Pinpoint the cell where the given text exists, returning its (X, Y) midpoint coordinate. 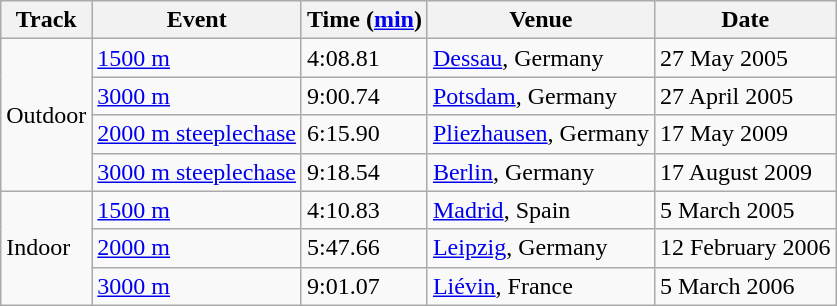
9:00.74 (364, 96)
Date (745, 20)
Time (min) (364, 20)
12 February 2006 (745, 248)
4:08.81 (364, 58)
2000 m steeplechase (197, 134)
Event (197, 20)
5:47.66 (364, 248)
Outdoor (46, 115)
9:01.07 (364, 286)
Madrid, Spain (540, 210)
6:15.90 (364, 134)
Potsdam, Germany (540, 96)
Leipzig, Germany (540, 248)
17 May 2009 (745, 134)
Indoor (46, 248)
4:10.83 (364, 210)
3000 m steeplechase (197, 172)
17 August 2009 (745, 172)
2000 m (197, 248)
Berlin, Germany (540, 172)
Track (46, 20)
5 March 2006 (745, 286)
27 April 2005 (745, 96)
Liévin, France (540, 286)
9:18.54 (364, 172)
Pliezhausen, Germany (540, 134)
Venue (540, 20)
27 May 2005 (745, 58)
Dessau, Germany (540, 58)
5 March 2005 (745, 210)
